Return the (x, y) coordinate for the center point of the cell that contains the specified text.  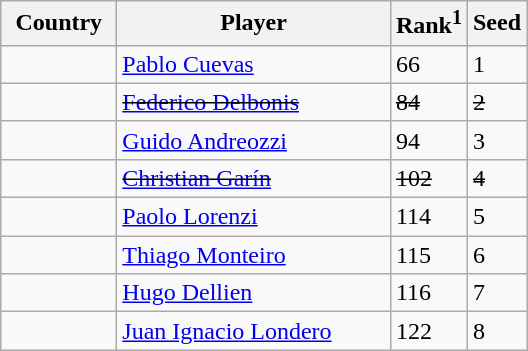
122 (428, 331)
5 (496, 217)
115 (428, 255)
4 (496, 178)
Guido Andreozzi (254, 140)
Country (59, 24)
2 (496, 102)
66 (428, 64)
Paolo Lorenzi (254, 217)
Pablo Cuevas (254, 64)
8 (496, 331)
102 (428, 178)
Juan Ignacio Londero (254, 331)
Rank1 (428, 24)
Thiago Monteiro (254, 255)
Seed (496, 24)
114 (428, 217)
1 (496, 64)
Federico Delbonis (254, 102)
7 (496, 293)
6 (496, 255)
Player (254, 24)
94 (428, 140)
84 (428, 102)
Christian Garín (254, 178)
Hugo Dellien (254, 293)
116 (428, 293)
3 (496, 140)
